Determine the (X, Y) coordinate at the center of the cell enclosing the given text.  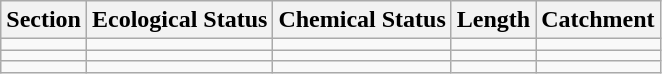
Ecological Status (179, 20)
Catchment (598, 20)
Section (44, 20)
Length (493, 20)
Chemical Status (362, 20)
